Extract the (X, Y) coordinate from the center of the cell holding the provided text.  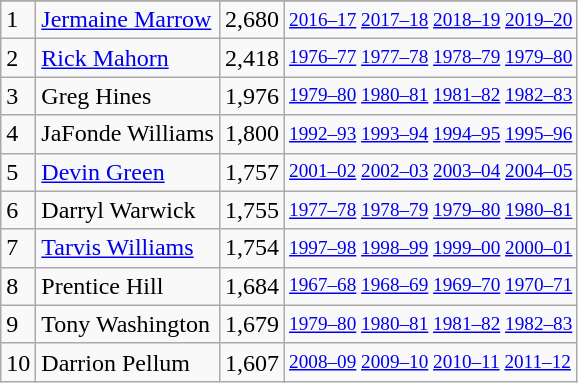
1,976 (252, 96)
Tony Washington (128, 324)
5 (18, 172)
Jermaine Marrow (128, 20)
1977–78 1978–79 1979–80 1980–81 (431, 210)
Tarvis Williams (128, 248)
7 (18, 248)
Darryl Warwick (128, 210)
1,607 (252, 362)
1,800 (252, 134)
1 (18, 20)
2,680 (252, 20)
4 (18, 134)
Darrion Pellum (128, 362)
8 (18, 286)
2008–09 2009–10 2010–11 2011–12 (431, 362)
2 (18, 58)
Greg Hines (128, 96)
1997–98 1998–99 1999–00 2000–01 (431, 248)
Devin Green (128, 172)
1,754 (252, 248)
JaFonde Williams (128, 134)
1,684 (252, 286)
3 (18, 96)
1992–93 1993–94 1994–95 1995–96 (431, 134)
2016–17 2017–18 2018–19 2019–20 (431, 20)
Rick Mahorn (128, 58)
1,757 (252, 172)
Prentice Hill (128, 286)
1,755 (252, 210)
2,418 (252, 58)
2001–02 2002–03 2003–04 2004–05 (431, 172)
1,679 (252, 324)
9 (18, 324)
1976–77 1977–78 1978–79 1979–80 (431, 58)
10 (18, 362)
6 (18, 210)
1967–68 1968–69 1969–70 1970–71 (431, 286)
